Return the [x, y] coordinate for the center point of the cell that contains the specified text.  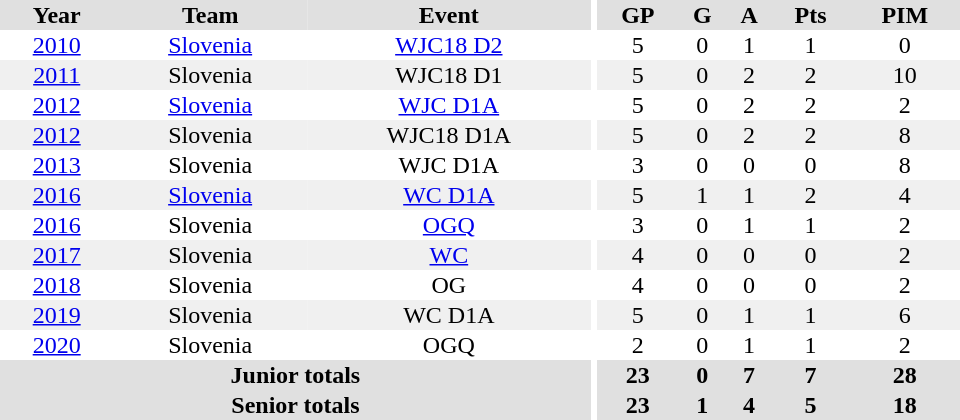
Pts [811, 15]
6 [904, 315]
WJC18 D1A [449, 135]
10 [904, 75]
OG [449, 285]
2010 [56, 45]
Year [56, 15]
2020 [56, 345]
Team [210, 15]
2011 [56, 75]
GP [638, 15]
18 [904, 405]
A [748, 15]
28 [904, 375]
Senior totals [296, 405]
PIM [904, 15]
2017 [56, 255]
Junior totals [296, 375]
Event [449, 15]
2013 [56, 165]
2019 [56, 315]
2018 [56, 285]
WJC18 D1 [449, 75]
G [702, 15]
WC [449, 255]
WJC18 D2 [449, 45]
